Extract the [X, Y] coordinate from the center of the cell holding the provided text.  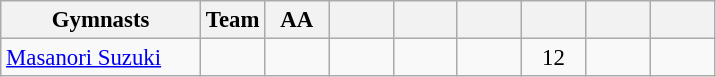
Team [232, 20]
12 [553, 58]
AA [297, 20]
Gymnasts [101, 20]
Masanori Suzuki [101, 58]
